Pinpoint the cell where the given text exists, returning its (X, Y) midpoint coordinate. 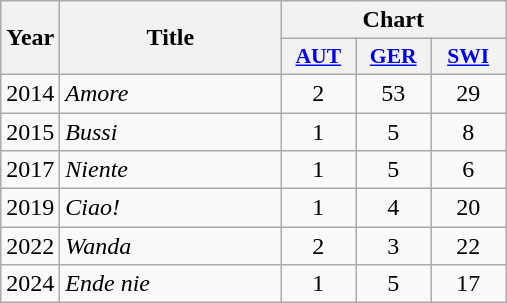
2015 (30, 131)
Chart (394, 20)
3 (394, 246)
2019 (30, 208)
Niente (170, 170)
2017 (30, 170)
2014 (30, 93)
29 (468, 93)
Ende nie (170, 284)
SWI (468, 57)
Bussi (170, 131)
AUT (318, 57)
GER (394, 57)
8 (468, 131)
22 (468, 246)
2022 (30, 246)
Amore (170, 93)
17 (468, 284)
Title (170, 38)
Year (30, 38)
Ciao! (170, 208)
6 (468, 170)
2024 (30, 284)
20 (468, 208)
4 (394, 208)
53 (394, 93)
Wanda (170, 246)
